Identify which cell holds the provided text, then report its (x, y) central coordinate. 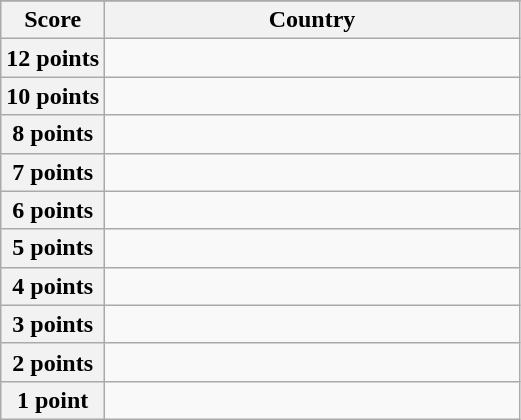
12 points (53, 58)
2 points (53, 362)
7 points (53, 172)
6 points (53, 210)
1 point (53, 400)
Score (53, 20)
3 points (53, 324)
4 points (53, 286)
8 points (53, 134)
10 points (53, 96)
5 points (53, 248)
Country (312, 20)
